Detect which cell encompasses the target text, then output its [x, y] center coordinate. 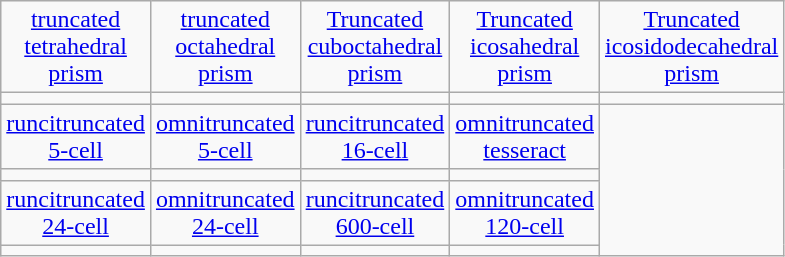
runcitruncated 600-cell [375, 212]
runcitruncated 5-cell [76, 136]
omnitruncated tesseract [525, 136]
truncated tetrahedral prism [76, 47]
omnitruncated 5-cell [225, 136]
Truncated cuboctahedral prism [375, 47]
omnitruncated 120-cell [525, 212]
runcitruncated 24-cell [76, 212]
runcitruncated 16-cell [375, 136]
Truncated icosahedral prism [525, 47]
Truncated icosidodecahedral prism [691, 47]
truncated octahedral prism [225, 47]
omnitruncated 24-cell [225, 212]
